Identify which cell holds the provided text, then report its (x, y) central coordinate. 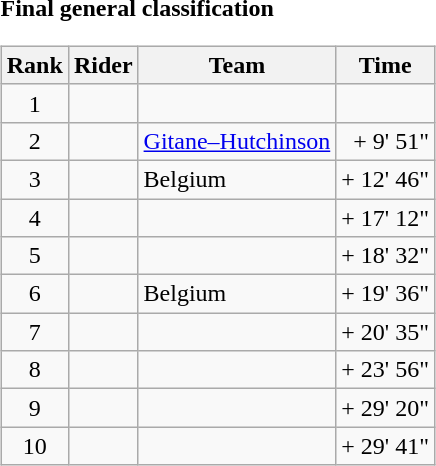
4 (34, 217)
Gitane–Hutchinson (237, 141)
6 (34, 294)
7 (34, 332)
+ 23' 56" (386, 370)
+ 19' 36" (386, 294)
+ 18' 32" (386, 256)
+ 20' 35" (386, 332)
Time (386, 65)
+ 12' 46" (386, 179)
8 (34, 370)
3 (34, 179)
+ 9' 51" (386, 141)
10 (34, 446)
Rank (34, 65)
1 (34, 103)
Team (237, 65)
9 (34, 408)
Rider (103, 65)
5 (34, 256)
+ 29' 41" (386, 446)
2 (34, 141)
+ 17' 12" (386, 217)
+ 29' 20" (386, 408)
